Provide the (X, Y) coordinate of the cell's center where the given text is located.  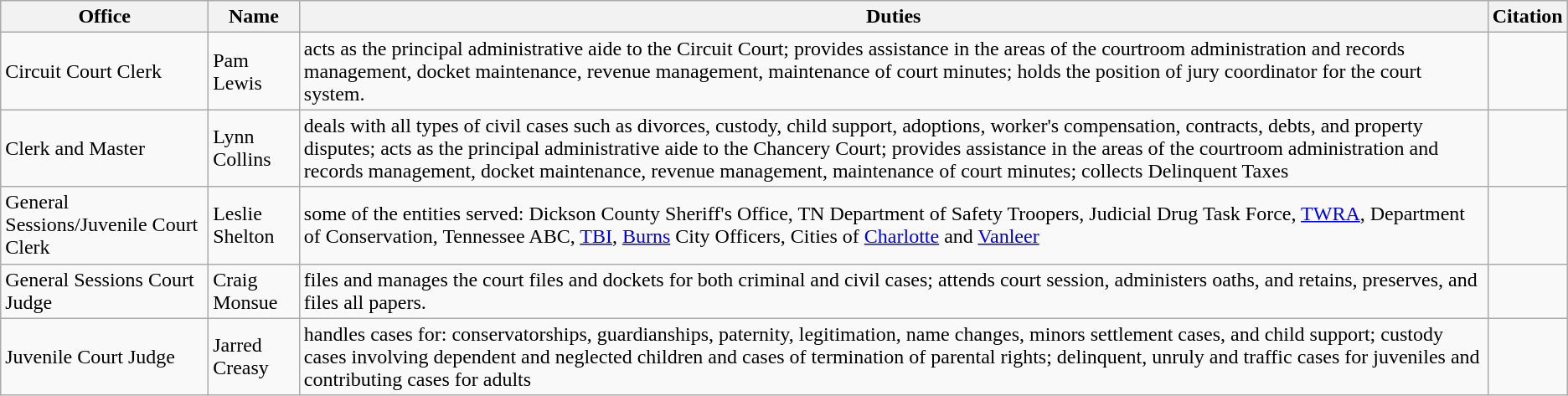
Duties (893, 17)
Office (105, 17)
Jarred Creasy (255, 357)
Circuit Court Clerk (105, 71)
Juvenile Court Judge (105, 357)
Leslie Shelton (255, 225)
General Sessions/Juvenile Court Clerk (105, 225)
Pam Lewis (255, 71)
Lynn Collins (255, 148)
Name (255, 17)
Citation (1528, 17)
Clerk and Master (105, 148)
Craig Monsue (255, 291)
General Sessions Court Judge (105, 291)
